Determine the (X, Y) coordinate at the center of the cell enclosing the given text.  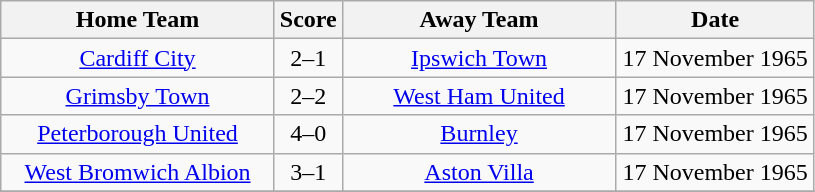
West Ham United (479, 96)
Ipswich Town (479, 58)
2–2 (308, 96)
Date (716, 20)
Home Team (138, 20)
4–0 (308, 134)
Cardiff City (138, 58)
Aston Villa (479, 172)
Away Team (479, 20)
West Bromwich Albion (138, 172)
Score (308, 20)
Grimsby Town (138, 96)
2–1 (308, 58)
3–1 (308, 172)
Peterborough United (138, 134)
Burnley (479, 134)
